From the cell containing the given text, extract its center point as (X, Y) coordinate. 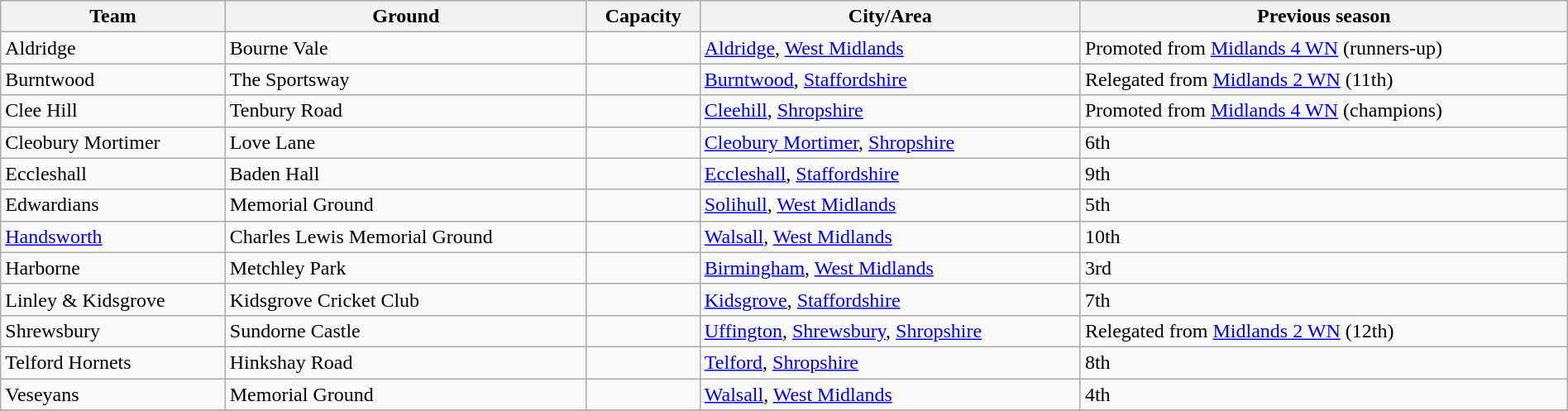
Burntwood, Staffordshire (890, 79)
Uffington, Shrewsbury, Shropshire (890, 331)
Charles Lewis Memorial Ground (405, 237)
Ground (405, 17)
Burntwood (113, 79)
City/Area (890, 17)
8th (1323, 362)
Handsworth (113, 237)
Relegated from Midlands 2 WN (12th) (1323, 331)
Eccleshall, Staffordshire (890, 174)
Solihull, West Midlands (890, 205)
Kidsgrove, Staffordshire (890, 299)
Love Lane (405, 142)
Metchley Park (405, 268)
Bourne Vale (405, 48)
3rd (1323, 268)
Sundorne Castle (405, 331)
Linley & Kidsgrove (113, 299)
Capacity (643, 17)
5th (1323, 205)
Telford Hornets (113, 362)
Relegated from Midlands 2 WN (11th) (1323, 79)
Aldridge, West Midlands (890, 48)
Eccleshall (113, 174)
Harborne (113, 268)
The Sportsway (405, 79)
10th (1323, 237)
Promoted from Midlands 4 WN (champions) (1323, 111)
Birmingham, West Midlands (890, 268)
Baden Hall (405, 174)
Team (113, 17)
4th (1323, 394)
Kidsgrove Cricket Club (405, 299)
Previous season (1323, 17)
Aldridge (113, 48)
Cleehill, Shropshire (890, 111)
Shrewsbury (113, 331)
6th (1323, 142)
7th (1323, 299)
Telford, Shropshire (890, 362)
9th (1323, 174)
Hinkshay Road (405, 362)
Cleobury Mortimer, Shropshire (890, 142)
Veseyans (113, 394)
Tenbury Road (405, 111)
Edwardians (113, 205)
Promoted from Midlands 4 WN (runners-up) (1323, 48)
Clee Hill (113, 111)
Cleobury Mortimer (113, 142)
